Search for the cell housing the specified text and yield its (x, y) center coordinate. 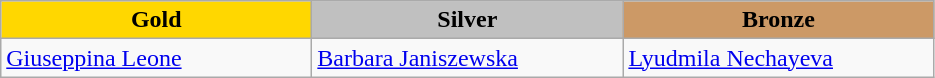
Lyudmila Nechayeva (778, 58)
Giuseppina Leone (156, 58)
Barbara Janiszewska (468, 58)
Gold (156, 20)
Bronze (778, 20)
Silver (468, 20)
